Return the (X, Y) coordinate for the center point of the cell that contains the specified text.  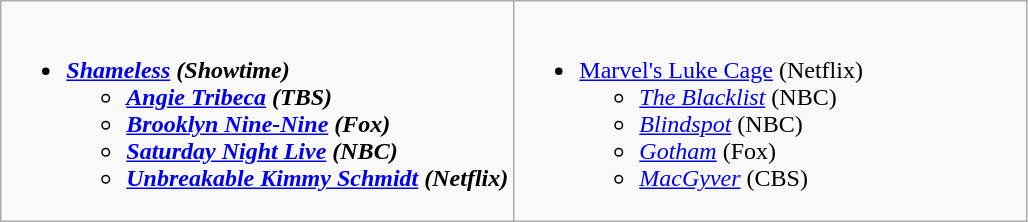
Shameless (Showtime)Angie Tribeca (TBS)Brooklyn Nine-Nine (Fox)Saturday Night Live (NBC)Unbreakable Kimmy Schmidt (Netflix) (258, 112)
Marvel's Luke Cage (Netflix)The Blacklist (NBC)Blindspot (NBC)Gotham (Fox)MacGyver (CBS) (770, 112)
